Provide the (x, y) coordinate of the cell's center where the given text is located.  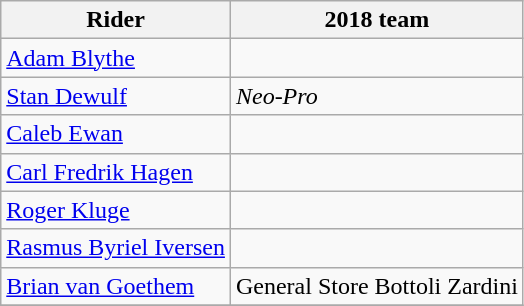
Adam Blythe (116, 58)
Roger Kluge (116, 210)
Caleb Ewan (116, 134)
Carl Fredrik Hagen (116, 172)
Stan Dewulf (116, 96)
Brian van Goethem (116, 286)
Neo-Pro (376, 96)
General Store Bottoli Zardini (376, 286)
Rasmus Byriel Iversen (116, 248)
Rider (116, 20)
2018 team (376, 20)
